Search for the cell housing the specified text and yield its [x, y] center coordinate. 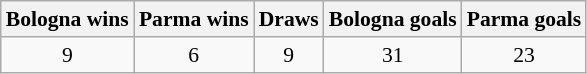
6 [194, 55]
Parma goals [524, 19]
Draws [289, 19]
Bologna wins [68, 19]
Parma wins [194, 19]
31 [393, 55]
23 [524, 55]
Bologna goals [393, 19]
